Locate the cell with the specified text and output its (X, Y) center coordinate. 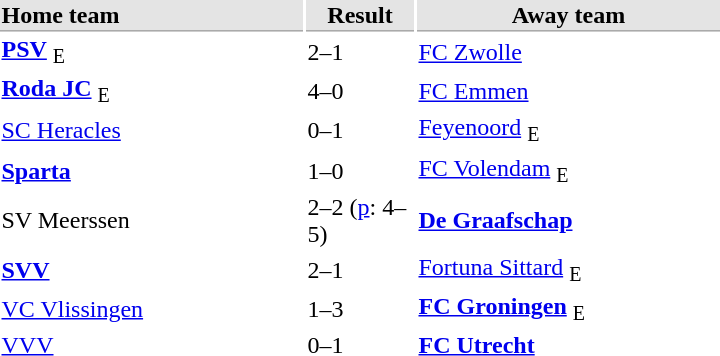
SVV (152, 270)
1–3 (360, 309)
Feyenoord E (568, 131)
2–2 (p: 4–5) (360, 220)
SV Meerssen (152, 220)
FC Groningen E (568, 309)
PSV E (152, 52)
Roda JC E (152, 92)
0–1 (360, 131)
FC Emmen (568, 92)
1–0 (360, 170)
SC Heracles (152, 131)
Away team (568, 16)
VC Vlissingen (152, 309)
Sparta (152, 170)
FC Zwolle (568, 52)
4–0 (360, 92)
Fortuna Sittard E (568, 270)
FC Volendam E (568, 170)
De Graafschap (568, 220)
Result (360, 16)
Home team (152, 16)
